Return [x, y] of the center of cell containing provided text 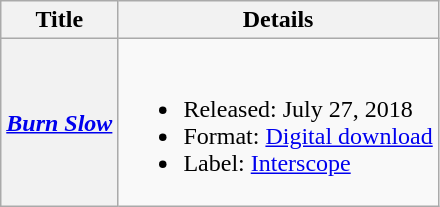
Details [278, 20]
Released: July 27, 2018Format: Digital downloadLabel: Interscope [278, 122]
Burn Slow [60, 122]
Title [60, 20]
